From the cell containing the given text, extract its center point as (X, Y) coordinate. 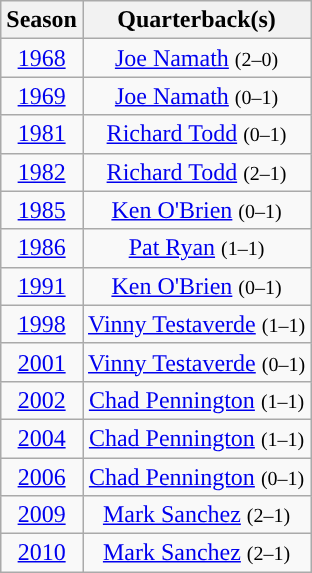
Pat Ryan (1–1) (196, 248)
Chad Pennington (0–1) (196, 477)
Richard Todd (2–1) (196, 172)
2006 (42, 477)
Vinny Testaverde (1–1) (196, 324)
Joe Namath (0–1) (196, 96)
1968 (42, 58)
1982 (42, 172)
2009 (42, 515)
1981 (42, 134)
Richard Todd (0–1) (196, 134)
1998 (42, 324)
1985 (42, 210)
Season (42, 20)
2002 (42, 400)
Quarterback(s) (196, 20)
2001 (42, 362)
1991 (42, 286)
2004 (42, 438)
Joe Namath (2–0) (196, 58)
Vinny Testaverde (0–1) (196, 362)
2010 (42, 553)
1986 (42, 248)
1969 (42, 96)
